Locate the cell with the specified text and output its [x, y] center coordinate. 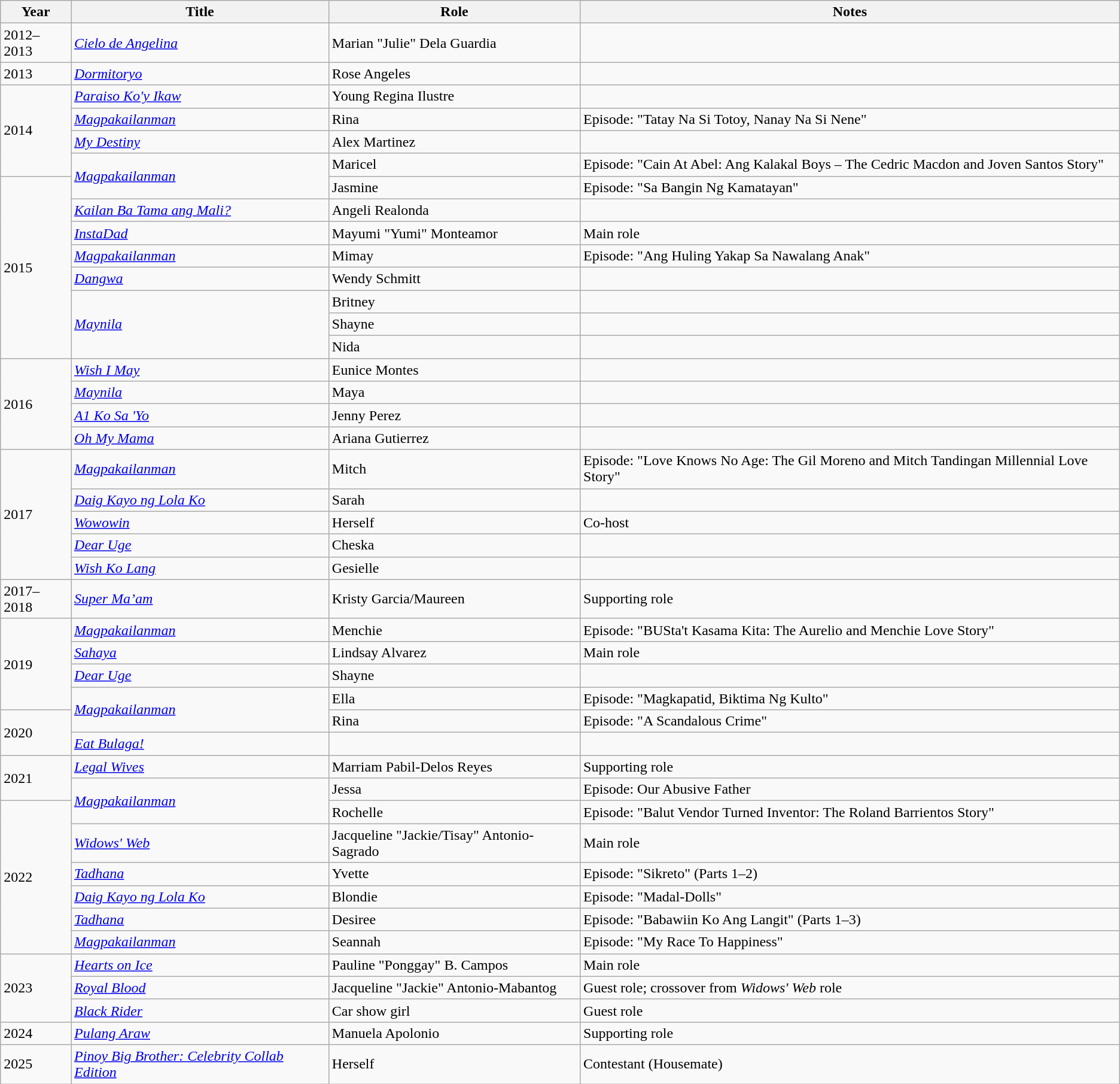
Cielo de Angelina [200, 43]
Ella [454, 699]
2020 [36, 733]
Mitch [454, 469]
Eunice Montes [454, 370]
Co-host [850, 523]
Episode: "BUSta't Kasama Kita: The Aurelio and Menchie Love Story" [850, 630]
Ariana Gutierrez [454, 438]
Episode: "Balut Vendor Turned Inventor: The Roland Barrientos Story" [850, 812]
Kristy Garcia/Maureen [454, 599]
Young Regina Ilustre [454, 96]
Marriam Pabil-Delos Reyes [454, 767]
Maya [454, 393]
Episode: "Ang Huling Yakap Sa Nawalang Anak" [850, 256]
Jacqueline "Jackie" Antonio-Mabantog [454, 988]
Angeli Realonda [454, 210]
Wish I May [200, 370]
Dangwa [200, 278]
Wowowin [200, 523]
Episode: "Madal-Dolls" [850, 897]
Eat Bulaga! [200, 744]
Episode: "Babawiin Ko Ang Langit" (Parts 1–3) [850, 919]
2015 [36, 267]
Royal Blood [200, 988]
2014 [36, 130]
Hearts on Ice [200, 965]
2025 [36, 1064]
Dormitoryo [200, 74]
Episode: "Magkapatid, Biktima Ng Kulto" [850, 699]
Nida [454, 347]
Cheska [454, 545]
Rochelle [454, 812]
Contestant (Housemate) [850, 1064]
Marian "Julie" Dela Guardia [454, 43]
Pulang Araw [200, 1033]
Rose Angeles [454, 74]
Episode: "My Race To Happiness" [850, 942]
Episode: "Sa Bangin Ng Kamatayan" [850, 187]
Episode: "Love Knows No Age: The Gil Moreno and Mitch Tandingan Millennial Love Story" [850, 469]
Britney [454, 301]
2024 [36, 1033]
2017 [36, 515]
Wendy Schmitt [454, 278]
Lindsay Alvarez [454, 652]
2017–2018 [36, 599]
InstaDad [200, 233]
Guest role; crossover from Widows' Web role [850, 988]
2016 [36, 404]
My Destiny [200, 142]
Gesielle [454, 568]
2022 [36, 877]
Paraiso Ko'y Ikaw [200, 96]
Notes [850, 12]
Kailan Ba Tama ang Mali? [200, 210]
Manuela Apolonio [454, 1033]
Jessa [454, 790]
Super Ma’am [200, 599]
Episode: Our Abusive Father [850, 790]
Legal Wives [200, 767]
Guest role [850, 1010]
Year [36, 12]
Episode: "Cain At Abel: Ang Kalakal Boys – The Cedric Macdon and Joven Santos Story" [850, 165]
Pauline "Ponggay" B. Campos [454, 965]
Episode: "Sikreto" (Parts 1–2) [850, 874]
Mayumi "Yumi" Monteamor [454, 233]
Wish Ko Lang [200, 568]
A1 Ko Sa 'Yo [200, 415]
Yvette [454, 874]
Episode: "Tatay Na Si Totoy, Nanay Na Si Nene" [850, 119]
Black Rider [200, 1010]
Title [200, 12]
Menchie [454, 630]
Role [454, 12]
Alex Martinez [454, 142]
Jacqueline "Jackie/Tisay" Antonio-Sagrado [454, 843]
Blondie [454, 897]
Car show girl [454, 1010]
Sahaya [200, 652]
Maricel [454, 165]
2013 [36, 74]
Desiree [454, 919]
Sarah [454, 500]
2021 [36, 778]
Jasmine [454, 187]
Pinoy Big Brother: Celebrity Collab Edition [200, 1064]
Mimay [454, 256]
Jenny Perez [454, 415]
Episode: "A Scandalous Crime" [850, 721]
2012–2013 [36, 43]
Widows' Web [200, 843]
2023 [36, 988]
2019 [36, 664]
Oh My Mama [200, 438]
Seannah [454, 942]
